From the cell containing the given text, extract its center point as [X, Y] coordinate. 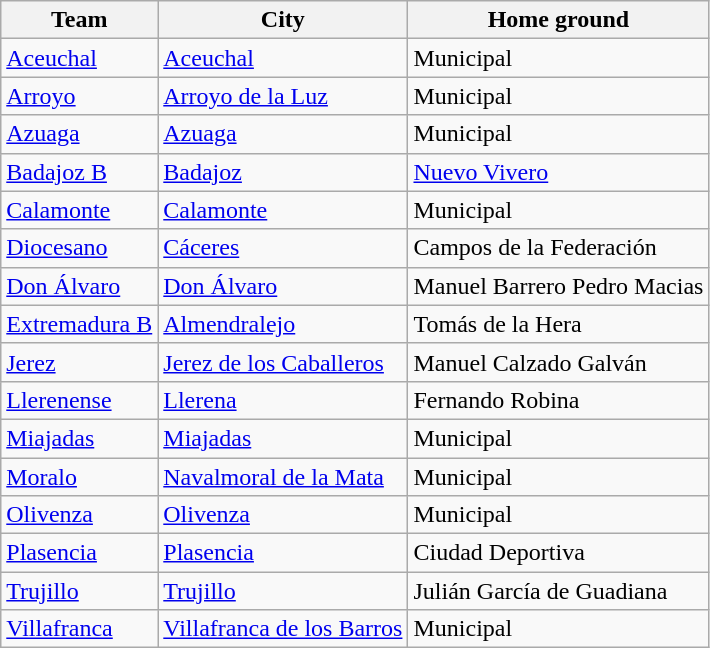
Extremadura B [80, 324]
Jerez [80, 362]
Manuel Calzado Galván [558, 362]
Fernando Robina [558, 400]
Campos de la Federación [558, 248]
Almendralejo [283, 324]
Nuevo Vivero [558, 172]
Llerenense [80, 400]
Navalmoral de la Mata [283, 477]
Jerez de los Caballeros [283, 362]
Cáceres [283, 248]
Tomás de la Hera [558, 324]
Julián García de Guadiana [558, 591]
Diocesano [80, 248]
Ciudad Deportiva [558, 553]
Home ground [558, 20]
Villafranca [80, 629]
City [283, 20]
Moralo [80, 477]
Team [80, 20]
Llerena [283, 400]
Villafranca de los Barros [283, 629]
Arroyo de la Luz [283, 96]
Badajoz [283, 172]
Badajoz B [80, 172]
Arroyo [80, 96]
Manuel Barrero Pedro Macias [558, 286]
